Detect which cell encompasses the target text, then output its (x, y) center coordinate. 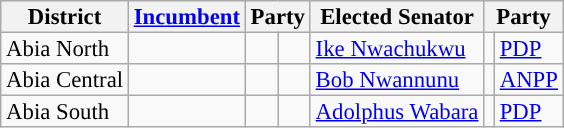
District (65, 17)
Elected Senator (396, 17)
Bob Nwannunu (396, 80)
Ike Nwachukwu (396, 49)
Abia North (65, 49)
Incumbent (186, 17)
ANPP (528, 80)
Abia Central (65, 80)
Adolphus Wabara (396, 112)
Abia South (65, 112)
